Detect which cell encompasses the target text, then output its [x, y] center coordinate. 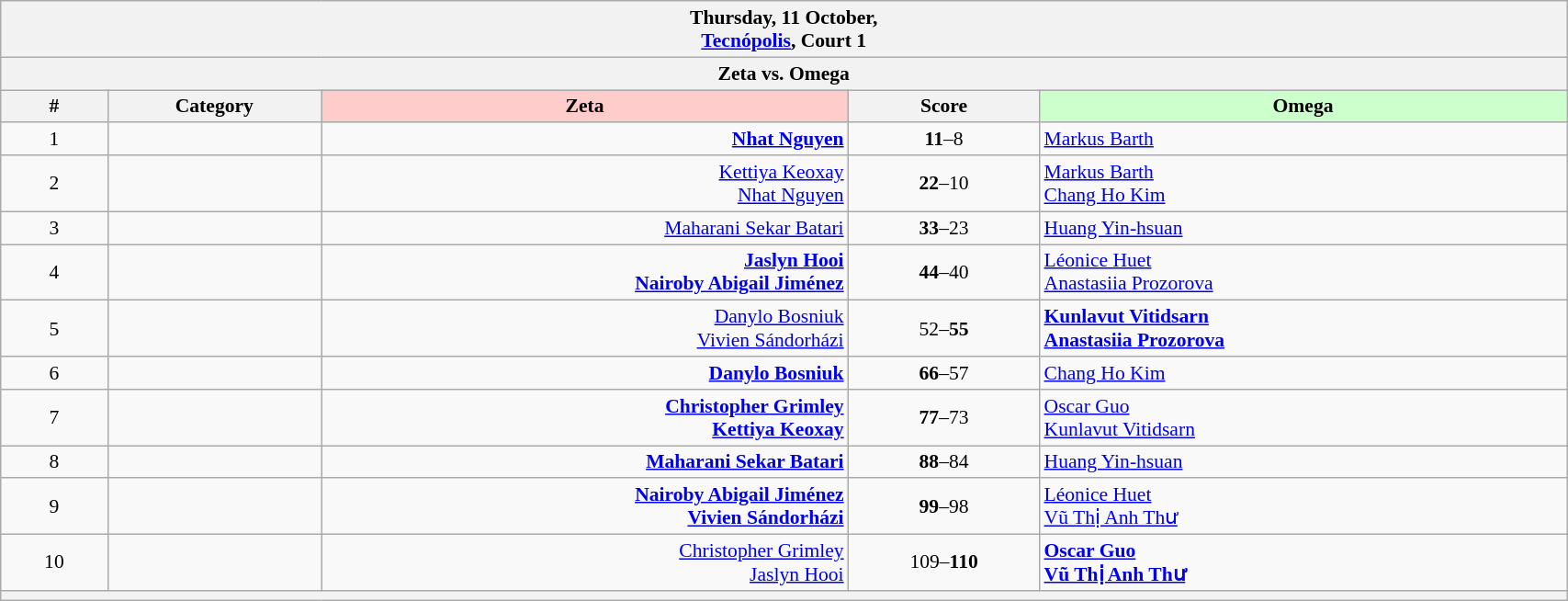
Christopher Grimley Jaslyn Hooi [585, 562]
9 [54, 507]
66–57 [944, 373]
Nairoby Abigail Jiménez Vivien Sándorházi [585, 507]
2 [54, 184]
Score [944, 107]
Markus Barth Chang Ho Kim [1303, 184]
Omega [1303, 107]
Kunlavut Vitidsarn Anastasiia Prozorova [1303, 329]
Category [215, 107]
Zeta [585, 107]
Kettiya Keoxay Nhat Nguyen [585, 184]
Chang Ho Kim [1303, 373]
# [54, 107]
77–73 [944, 417]
1 [54, 140]
Danylo Bosniuk [585, 373]
Christopher Grimley Kettiya Keoxay [585, 417]
Thursday, 11 October, Tecnópolis, Court 1 [784, 29]
11–8 [944, 140]
Danylo Bosniuk Vivien Sándorházi [585, 329]
Léonice Huet Anastasiia Prozorova [1303, 272]
5 [54, 329]
10 [54, 562]
Jaslyn Hooi Nairoby Abigail Jiménez [585, 272]
33–23 [944, 228]
4 [54, 272]
Léonice Huet Vũ Thị Anh Thư [1303, 507]
44–40 [944, 272]
99–98 [944, 507]
7 [54, 417]
Oscar Guo Vũ Thị Anh Thư [1303, 562]
6 [54, 373]
22–10 [944, 184]
88–84 [944, 462]
Markus Barth [1303, 140]
Oscar Guo Kunlavut Vitidsarn [1303, 417]
Nhat Nguyen [585, 140]
109–110 [944, 562]
52–55 [944, 329]
Zeta vs. Omega [784, 74]
8 [54, 462]
3 [54, 228]
